Output the [X, Y] coordinate of the center of the cell containing the given text.  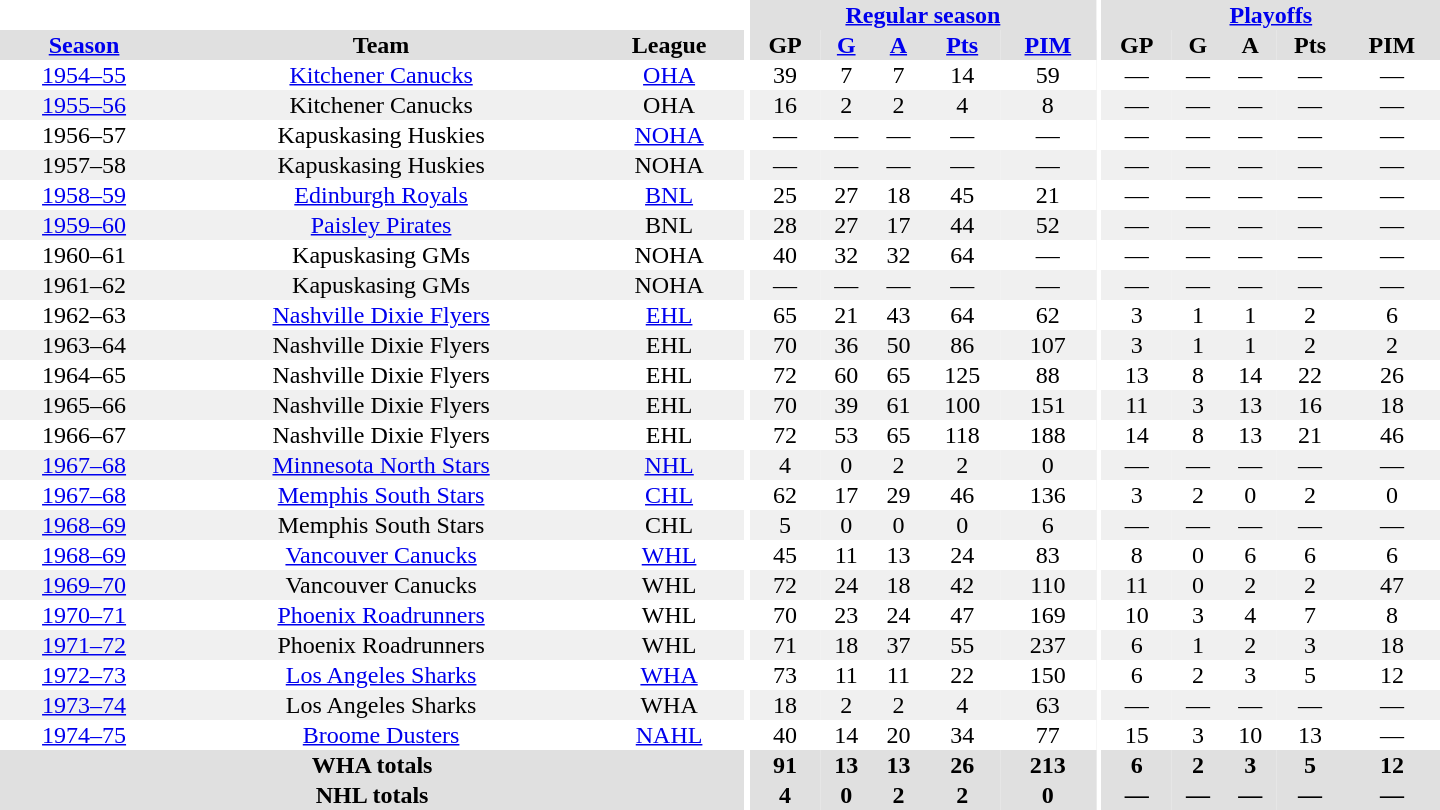
169 [1048, 615]
59 [1048, 75]
61 [898, 405]
Season [84, 45]
91 [785, 765]
1962–63 [84, 315]
136 [1048, 495]
1956–57 [84, 135]
Broome Dusters [381, 735]
34 [962, 735]
43 [898, 315]
86 [962, 345]
50 [898, 345]
1973–74 [84, 705]
1971–72 [84, 645]
1972–73 [84, 675]
100 [962, 405]
83 [1048, 555]
88 [1048, 375]
23 [846, 615]
1958–59 [84, 195]
20 [898, 735]
55 [962, 645]
42 [962, 585]
44 [962, 225]
Team [381, 45]
60 [846, 375]
29 [898, 495]
125 [962, 375]
52 [1048, 225]
118 [962, 435]
63 [1048, 705]
77 [1048, 735]
1957–58 [84, 165]
Minnesota North Stars [381, 465]
Paisley Pirates [381, 225]
150 [1048, 675]
Edinburgh Royals [381, 195]
1960–61 [84, 255]
1965–66 [84, 405]
1974–75 [84, 735]
53 [846, 435]
151 [1048, 405]
237 [1048, 645]
WHA totals [372, 765]
15 [1137, 735]
1963–64 [84, 345]
73 [785, 675]
NAHL [669, 735]
NHL [669, 465]
1954–55 [84, 75]
110 [1048, 585]
NHL totals [372, 795]
Playoffs [1271, 15]
107 [1048, 345]
25 [785, 195]
1966–67 [84, 435]
71 [785, 645]
League [669, 45]
37 [898, 645]
1969–70 [84, 585]
1964–65 [84, 375]
1961–62 [84, 285]
28 [785, 225]
36 [846, 345]
1959–60 [84, 225]
1970–71 [84, 615]
1955–56 [84, 105]
188 [1048, 435]
213 [1048, 765]
Regular season [923, 15]
